Detect which cell encompasses the target text, then output its (x, y) center coordinate. 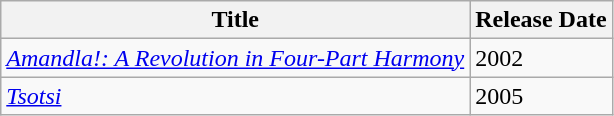
Title (236, 20)
Tsotsi (236, 96)
2002 (541, 58)
2005 (541, 96)
Amandla!: A Revolution in Four-Part Harmony (236, 58)
Release Date (541, 20)
